Search for the cell housing the specified text and yield its [x, y] center coordinate. 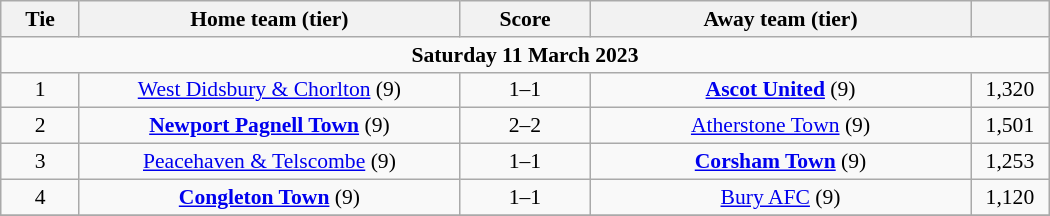
Ascot United (9) [781, 90]
Atherstone Town (9) [781, 126]
Corsham Town (9) [781, 162]
Home team (tier) [269, 19]
2–2 [524, 126]
Peacehaven & Telscombe (9) [269, 162]
Congleton Town (9) [269, 197]
1 [40, 90]
1,501 [1010, 126]
Bury AFC (9) [781, 197]
1,320 [1010, 90]
2 [40, 126]
4 [40, 197]
1,120 [1010, 197]
Away team (tier) [781, 19]
1,253 [1010, 162]
West Didsbury & Chorlton (9) [269, 90]
Saturday 11 March 2023 [525, 55]
Score [524, 19]
Newport Pagnell Town (9) [269, 126]
3 [40, 162]
Tie [40, 19]
